For the text-containing cell, return its midpoint in (x, y) coordinate format. 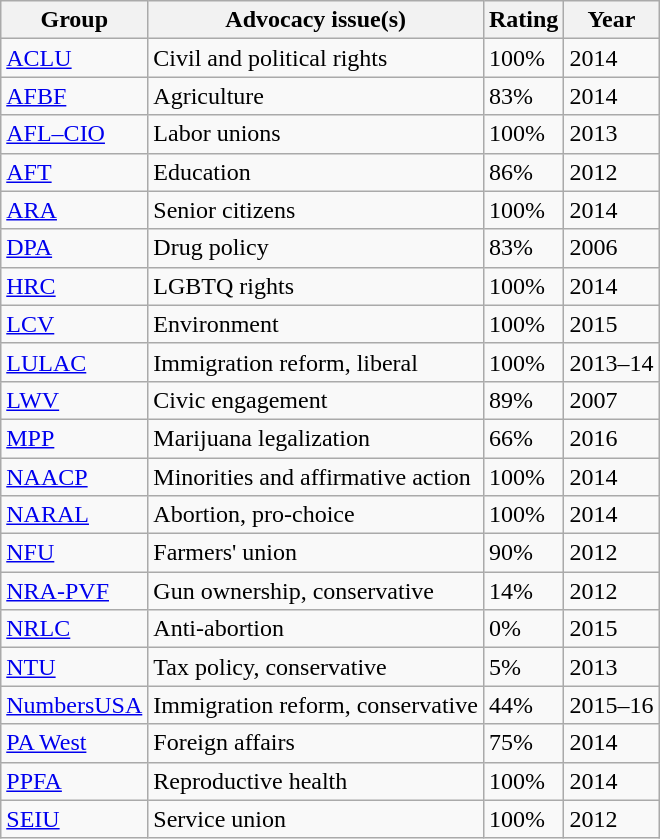
44% (523, 705)
Minorities and affirmative action (316, 477)
AFBF (74, 96)
HRC (74, 286)
66% (523, 438)
Gun ownership, conservative (316, 591)
2013–14 (612, 362)
Environment (316, 324)
NAACP (74, 477)
MPP (74, 438)
2015–16 (612, 705)
Foreign affairs (316, 743)
89% (523, 400)
Labor unions (316, 134)
Rating (523, 20)
5% (523, 667)
NFU (74, 553)
90% (523, 553)
PPFA (74, 781)
DPA (74, 248)
0% (523, 629)
Group (74, 20)
86% (523, 172)
Immigration reform, liberal (316, 362)
Abortion, pro-choice (316, 515)
LULAC (74, 362)
Service union (316, 819)
NRLC (74, 629)
Tax policy, conservative (316, 667)
ARA (74, 210)
NRA-PVF (74, 591)
AFT (74, 172)
Immigration reform, conservative (316, 705)
Education (316, 172)
Marijuana legalization (316, 438)
Civic engagement (316, 400)
Civil and political rights (316, 58)
SEIU (74, 819)
2006 (612, 248)
NTU (74, 667)
LGBTQ rights (316, 286)
ACLU (74, 58)
LCV (74, 324)
Agriculture (316, 96)
75% (523, 743)
Farmers' union (316, 553)
2007 (612, 400)
14% (523, 591)
AFL–CIO (74, 134)
Drug policy (316, 248)
LWV (74, 400)
2016 (612, 438)
Senior citizens (316, 210)
NARAL (74, 515)
Advocacy issue(s) (316, 20)
Reproductive health (316, 781)
Year (612, 20)
NumbersUSA (74, 705)
PA West (74, 743)
Anti-abortion (316, 629)
